Locate the cell with the specified text and output its [x, y] center coordinate. 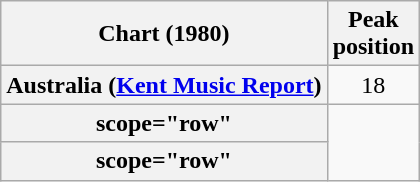
Australia (Kent Music Report) [164, 85]
18 [373, 85]
Peakposition [373, 34]
Chart (1980) [164, 34]
